Pinpoint the cell where the given text exists, returning its (X, Y) midpoint coordinate. 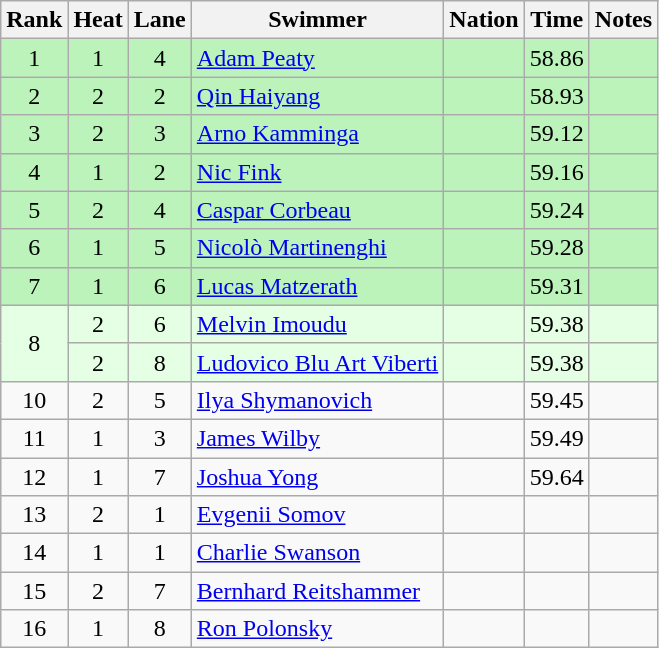
58.93 (556, 96)
James Wilby (317, 438)
Qin Haiyang (317, 96)
Melvin Imoudu (317, 324)
16 (34, 629)
59.31 (556, 286)
15 (34, 591)
59.12 (556, 134)
59.16 (556, 172)
Evgenii Somov (317, 515)
Adam Peaty (317, 58)
59.45 (556, 400)
13 (34, 515)
Arno Kamminga (317, 134)
Heat (98, 20)
Bernhard Reitshammer (317, 591)
11 (34, 438)
59.24 (556, 210)
Nicolò Martinenghi (317, 248)
12 (34, 477)
59.49 (556, 438)
Rank (34, 20)
58.86 (556, 58)
Ilya Shymanovich (317, 400)
Charlie Swanson (317, 553)
Ludovico Blu Art Viberti (317, 362)
14 (34, 553)
Nation (484, 20)
Joshua Yong (317, 477)
Swimmer (317, 20)
Ron Polonsky (317, 629)
Time (556, 20)
59.28 (556, 248)
Lucas Matzerath (317, 286)
59.64 (556, 477)
Caspar Corbeau (317, 210)
Nic Fink (317, 172)
10 (34, 400)
Lane (160, 20)
Notes (623, 20)
